Return [X, Y] of the center of cell containing provided text 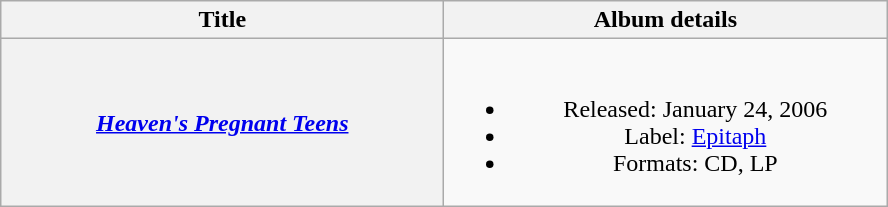
Album details [666, 20]
Title [222, 20]
Heaven's Pregnant Teens [222, 122]
Released: January 24, 2006Label: EpitaphFormats: CD, LP [666, 122]
